Extract the (x, y) coordinate from the center of the cell holding the provided text.  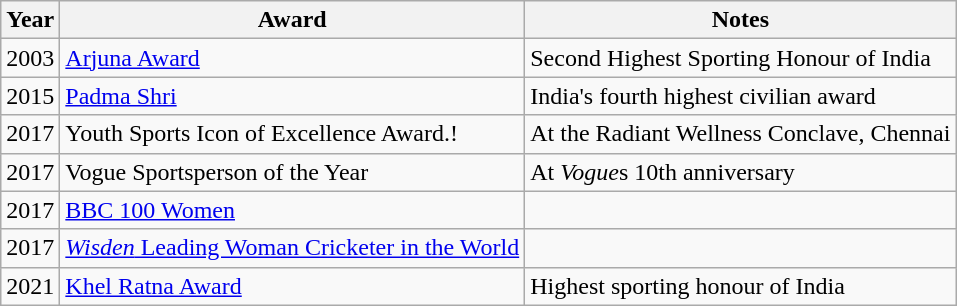
2015 (30, 96)
Arjuna Award (292, 58)
India's fourth highest civilian award (740, 96)
Padma Shri (292, 96)
Second Highest Sporting Honour of India (740, 58)
2003 (30, 58)
Award (292, 20)
At Vogues 10th anniversary (740, 172)
Year (30, 20)
Highest sporting honour of India (740, 286)
2021 (30, 286)
BBC 100 Women (292, 210)
Wisden Leading Woman Cricketer in the World (292, 248)
At the Radiant Wellness Conclave, Chennai (740, 134)
Youth Sports Icon of Excellence Award.! (292, 134)
Notes (740, 20)
Khel Ratna Award (292, 286)
Vogue Sportsperson of the Year (292, 172)
